For the text-containing cell, return its midpoint in (X, Y) coordinate format. 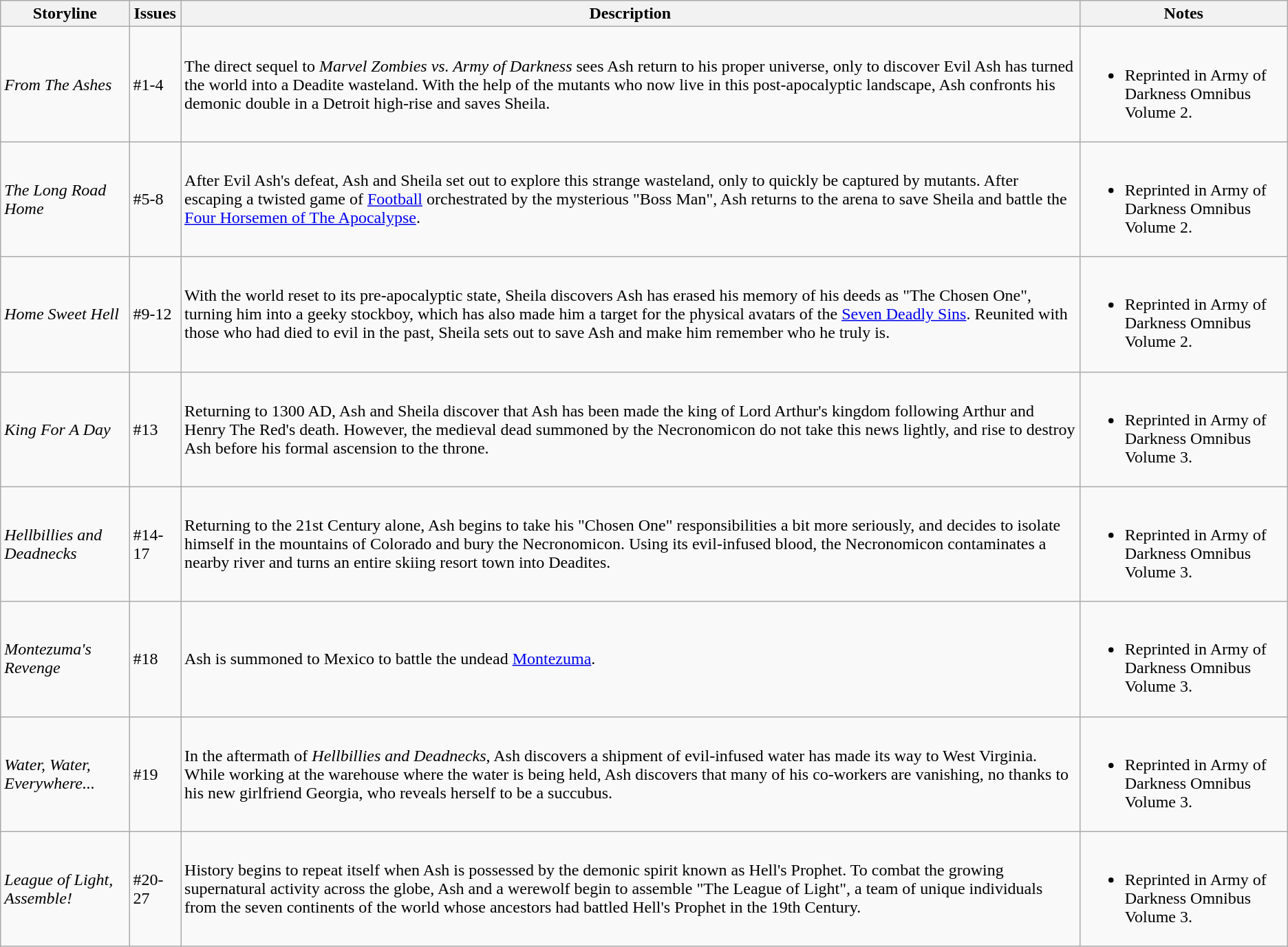
Ash is summoned to Mexico to battle the undead Montezuma. (630, 659)
From The Ashes (65, 84)
#9-12 (155, 314)
Notes (1183, 14)
League of Light, Assemble! (65, 889)
Storyline (65, 14)
#14-17 (155, 544)
Issues (155, 14)
Montezuma's Revenge (65, 659)
King For A Day (65, 429)
#19 (155, 774)
Description (630, 14)
#20-27 (155, 889)
#1-4 (155, 84)
#18 (155, 659)
#13 (155, 429)
The Long Road Home (65, 200)
Home Sweet Hell (65, 314)
#5-8 (155, 200)
Water, Water, Everywhere... (65, 774)
Hellbillies and Deadnecks (65, 544)
